Return the (X, Y) coordinate for the center point of the cell that contains the specified text.  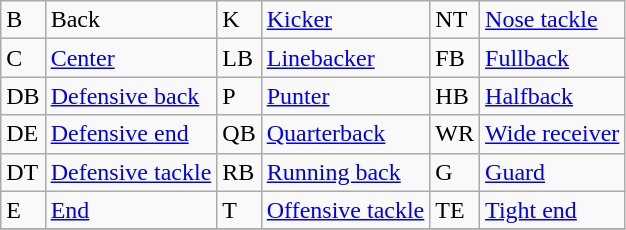
G (455, 172)
DB (23, 96)
Defensive end (131, 134)
T (239, 210)
Back (131, 20)
Kicker (346, 20)
RB (239, 172)
WR (455, 134)
FB (455, 58)
K (239, 20)
Defensive back (131, 96)
Fullback (552, 58)
Tight end (552, 210)
DT (23, 172)
LB (239, 58)
QB (239, 134)
Wide receiver (552, 134)
HB (455, 96)
P (239, 96)
Center (131, 58)
Linebacker (346, 58)
B (23, 20)
Punter (346, 96)
End (131, 210)
Quarterback (346, 134)
Running back (346, 172)
Defensive tackle (131, 172)
Nose tackle (552, 20)
Guard (552, 172)
TE (455, 210)
C (23, 58)
E (23, 210)
Offensive tackle (346, 210)
Halfback (552, 96)
NT (455, 20)
DE (23, 134)
